Scan for the cell matching the given text and deliver its (x, y) coordinate at center. 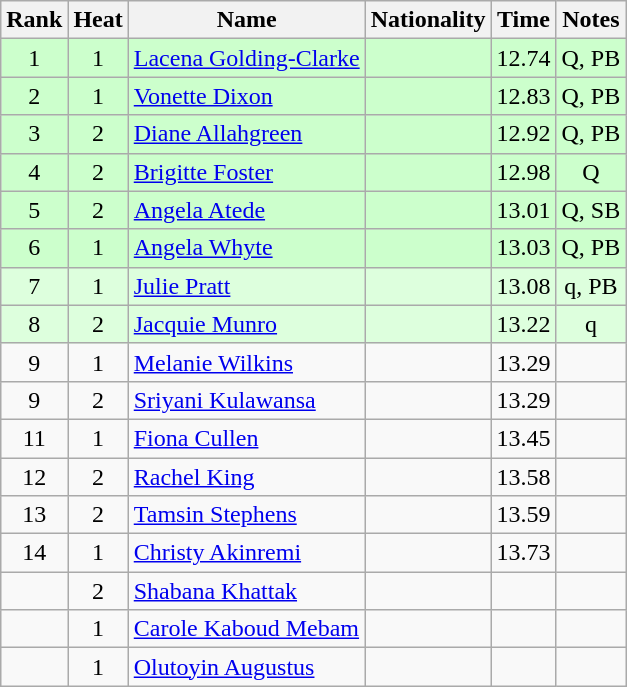
Christy Akinremi (246, 553)
Diane Allahgreen (246, 134)
Sriyani Kulawansa (246, 400)
Vonette Dixon (246, 96)
12.92 (524, 134)
Q, SB (591, 210)
13.45 (524, 438)
13.08 (524, 286)
12.74 (524, 58)
14 (34, 553)
Name (246, 20)
Angela Whyte (246, 248)
q (591, 324)
Brigitte Foster (246, 172)
Fiona Cullen (246, 438)
Jacquie Munro (246, 324)
Tamsin Stephens (246, 515)
Notes (591, 20)
6 (34, 248)
Angela Atede (246, 210)
13.73 (524, 553)
13 (34, 515)
3 (34, 134)
Carole Kaboud Mebam (246, 629)
Shabana Khattak (246, 591)
13.03 (524, 248)
Rank (34, 20)
12 (34, 477)
13.01 (524, 210)
8 (34, 324)
12.98 (524, 172)
11 (34, 438)
Lacena Golding-Clarke (246, 58)
Q (591, 172)
q, PB (591, 286)
Rachel King (246, 477)
12.83 (524, 96)
4 (34, 172)
7 (34, 286)
Nationality (428, 20)
13.22 (524, 324)
Melanie Wilkins (246, 362)
13.59 (524, 515)
5 (34, 210)
Heat (98, 20)
Time (524, 20)
13.58 (524, 477)
Julie Pratt (246, 286)
Olutoyin Augustus (246, 667)
